Return [X, Y] of the center of cell containing provided text 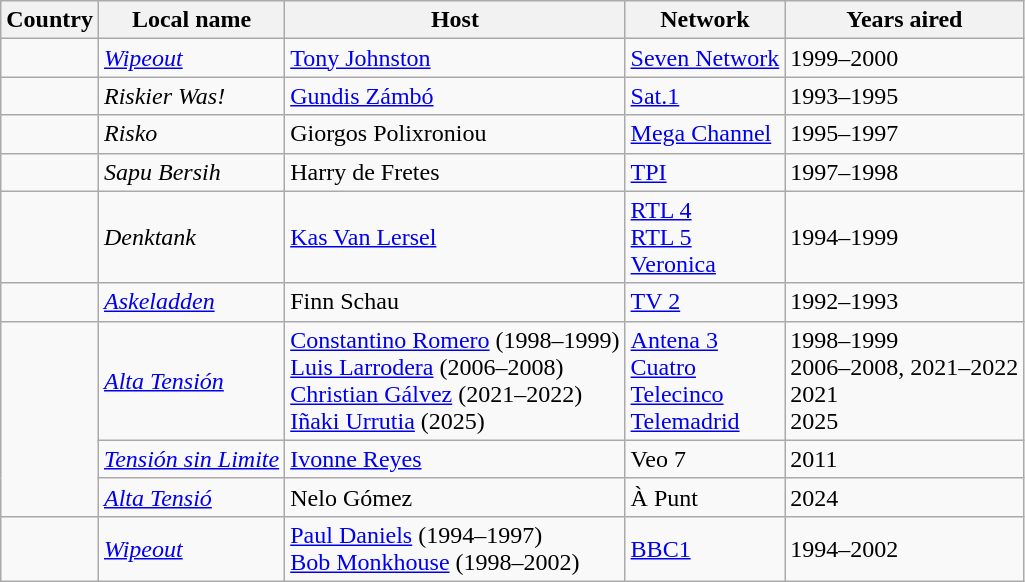
Local name [191, 20]
Sapu Bersih [191, 172]
1993–1995 [904, 96]
TV 2 [705, 302]
1992–1993 [904, 302]
Host [455, 20]
Years aired [904, 20]
Ivonne Reyes [455, 459]
Country [50, 20]
Tony Johnston [455, 58]
Tensión sin Limite [191, 459]
Constantino Romero (1998–1999) Luis Larrodera (2006–2008)Christian Gálvez (2021–2022)Iñaki Urrutia (2025) [455, 380]
Alta Tensión [191, 380]
2011 [904, 459]
1994–1999 [904, 237]
Antena 3CuatroTelecincoTelemadrid [705, 380]
Seven Network [705, 58]
À Punt [705, 497]
Riskier Was! [191, 96]
2024 [904, 497]
1998–19992006–2008, 2021–2022 20212025 [904, 380]
Veo 7 [705, 459]
Sat.1 [705, 96]
Paul Daniels (1994–1997)Bob Monkhouse (1998–2002) [455, 548]
Mega Channel [705, 134]
1995–1997 [904, 134]
1997–1998 [904, 172]
RTL 4RTL 5Veronica [705, 237]
Askeladden [191, 302]
1994–2002 [904, 548]
TPI [705, 172]
BBC1 [705, 548]
Risko [191, 134]
Denktank [191, 237]
1999–2000 [904, 58]
Gundis Zámbó [455, 96]
Kas Van Lersel [455, 237]
Giorgos Polixroniou [455, 134]
Network [705, 20]
Nelo Gómez [455, 497]
Alta Tensió [191, 497]
Harry de Fretes [455, 172]
Finn Schau [455, 302]
